Detect which cell encompasses the target text, then output its [x, y] center coordinate. 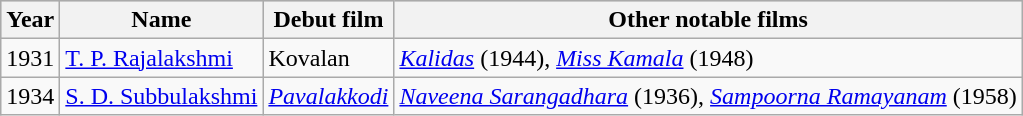
Kovalan [328, 58]
Year [30, 20]
Name [162, 20]
1934 [30, 96]
Kalidas (1944), Miss Kamala (1948) [708, 58]
Other notable films [708, 20]
Naveena Sarangadhara (1936), Sampoorna Ramayanam (1958) [708, 96]
Pavalakkodi [328, 96]
T. P. Rajalakshmi [162, 58]
1931 [30, 58]
S. D. Subbulakshmi [162, 96]
Debut film [328, 20]
